Detect which cell encompasses the target text, then output its (X, Y) center coordinate. 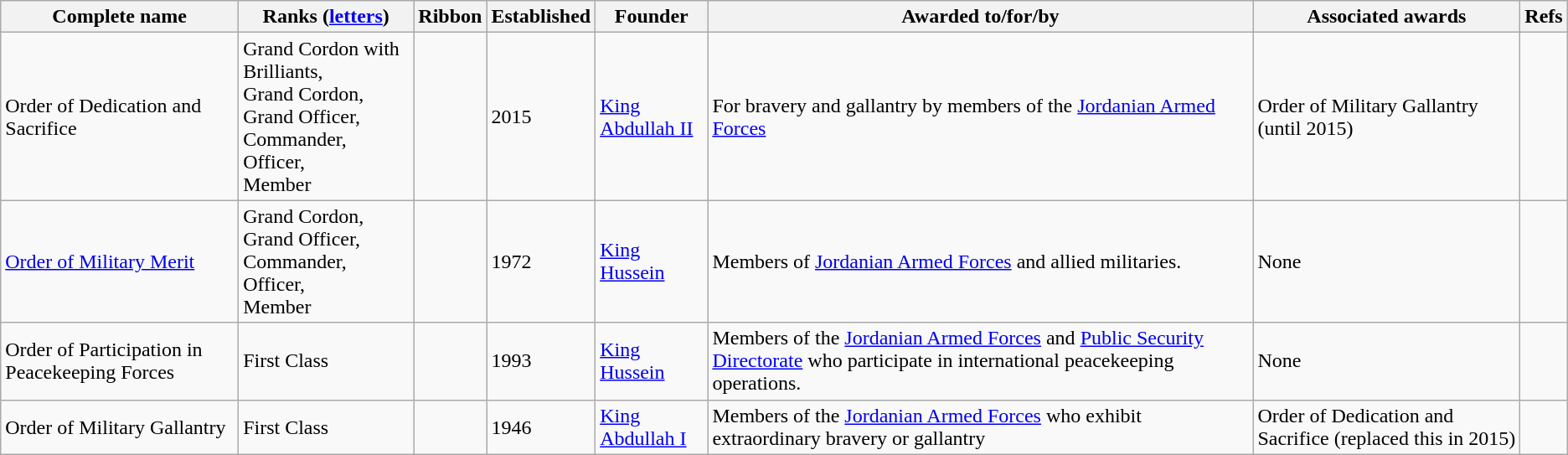
Ribbon (451, 17)
Associated awards (1387, 17)
For bravery and gallantry by members of the Jordanian Armed Forces (980, 116)
Founder (652, 17)
Order of Participation in Peacekeeping Forces (120, 361)
Awarded to/for/by (980, 17)
Order of Dedication and Sacrifice (120, 116)
King Abdullah II (652, 116)
Order of Military Gallantry (120, 427)
Grand Cordon with Brilliants,Grand Cordon,Grand Officer,Commander,Officer,Member (327, 116)
1993 (541, 361)
1946 (541, 427)
Grand Cordon,Grand Officer,Commander,Officer,Member (327, 261)
Members of the Jordanian Armed Forces who exhibit extraordinary bravery or gallantry (980, 427)
Members of the Jordanian Armed Forces and Public Security Directorate who participate in international peacekeeping operations. (980, 361)
1972 (541, 261)
Order of Dedication and Sacrifice (replaced this in 2015) (1387, 427)
King Abdullah I (652, 427)
Members of Jordanian Armed Forces and allied militaries. (980, 261)
2015 (541, 116)
Refs (1544, 17)
Complete name (120, 17)
Established (541, 17)
Order of Military Merit (120, 261)
Order of Military Gallantry (until 2015) (1387, 116)
Ranks (letters) (327, 17)
